Output the (X, Y) coordinate of the center of the cell containing the given text.  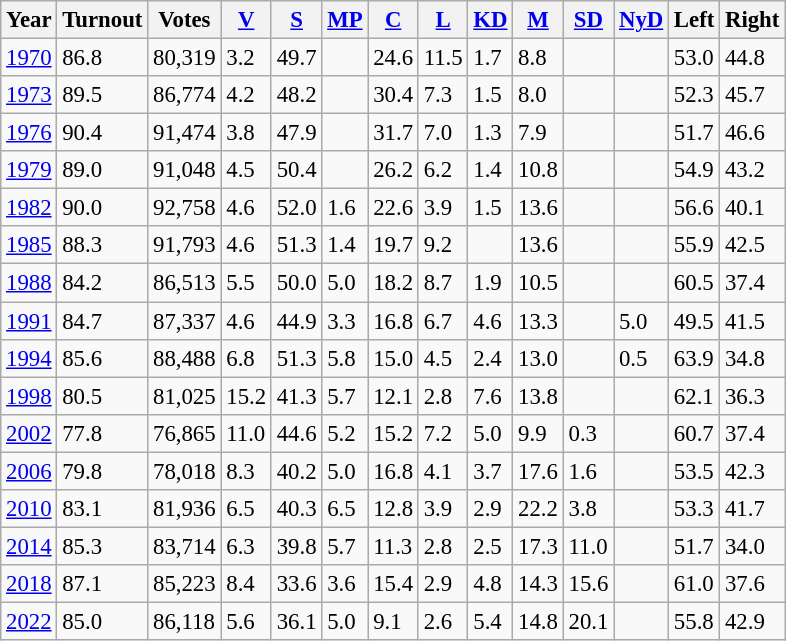
80,319 (184, 58)
9.9 (538, 433)
85.0 (102, 621)
88,488 (184, 358)
1998 (29, 396)
36.3 (752, 396)
18.2 (393, 283)
42.3 (752, 471)
89.5 (102, 95)
5.4 (490, 621)
12.8 (393, 509)
9.2 (443, 245)
1.9 (490, 283)
84.2 (102, 283)
45.7 (752, 95)
44.9 (296, 321)
91,474 (184, 133)
41.7 (752, 509)
86,118 (184, 621)
50.4 (296, 170)
31.7 (393, 133)
3.6 (345, 584)
2.4 (490, 358)
42.9 (752, 621)
1991 (29, 321)
85.3 (102, 546)
91,048 (184, 170)
89.0 (102, 170)
6.7 (443, 321)
86.8 (102, 58)
78,018 (184, 471)
83.1 (102, 509)
11.5 (443, 58)
56.6 (694, 208)
17.6 (538, 471)
7.3 (443, 95)
13.0 (538, 358)
C (393, 20)
5.8 (345, 358)
Votes (184, 20)
37.6 (752, 584)
85,223 (184, 584)
86,774 (184, 95)
46.6 (752, 133)
42.5 (752, 245)
7.9 (538, 133)
1970 (29, 58)
40.1 (752, 208)
3.2 (246, 58)
61.0 (694, 584)
76,865 (184, 433)
30.4 (393, 95)
44.8 (752, 58)
36.1 (296, 621)
39.8 (296, 546)
1.3 (490, 133)
14.3 (538, 584)
48.2 (296, 95)
10.5 (538, 283)
Turnout (102, 20)
34.0 (752, 546)
81,025 (184, 396)
52.3 (694, 95)
53.0 (694, 58)
20.1 (588, 621)
87,337 (184, 321)
KD (490, 20)
Year (29, 20)
49.7 (296, 58)
8.8 (538, 58)
8.3 (246, 471)
2002 (29, 433)
3.7 (490, 471)
60.5 (694, 283)
SD (588, 20)
12.1 (393, 396)
3.3 (345, 321)
2010 (29, 509)
7.0 (443, 133)
2018 (29, 584)
13.3 (538, 321)
6.2 (443, 170)
15.4 (393, 584)
NyD (642, 20)
8.0 (538, 95)
S (296, 20)
77.8 (102, 433)
1985 (29, 245)
2014 (29, 546)
22.2 (538, 509)
87.1 (102, 584)
24.6 (393, 58)
62.1 (694, 396)
44.6 (296, 433)
8.4 (246, 584)
91,793 (184, 245)
7.2 (443, 433)
43.2 (752, 170)
4.1 (443, 471)
1988 (29, 283)
60.7 (694, 433)
Right (752, 20)
90.4 (102, 133)
1979 (29, 170)
34.8 (752, 358)
5.2 (345, 433)
54.9 (694, 170)
15.6 (588, 584)
MP (345, 20)
1973 (29, 95)
55.9 (694, 245)
2006 (29, 471)
90.0 (102, 208)
M (538, 20)
V (246, 20)
63.9 (694, 358)
80.5 (102, 396)
83,714 (184, 546)
2.6 (443, 621)
26.2 (393, 170)
Left (694, 20)
2.5 (490, 546)
19.7 (393, 245)
40.3 (296, 509)
10.8 (538, 170)
53.3 (694, 509)
53.5 (694, 471)
4.2 (246, 95)
6.8 (246, 358)
92,758 (184, 208)
7.6 (490, 396)
17.3 (538, 546)
9.1 (393, 621)
55.8 (694, 621)
14.8 (538, 621)
52.0 (296, 208)
84.7 (102, 321)
41.5 (752, 321)
0.3 (588, 433)
11.3 (393, 546)
1976 (29, 133)
79.8 (102, 471)
81,936 (184, 509)
2022 (29, 621)
1982 (29, 208)
0.5 (642, 358)
88.3 (102, 245)
41.3 (296, 396)
47.9 (296, 133)
33.6 (296, 584)
86,513 (184, 283)
1.7 (490, 58)
22.6 (393, 208)
5.5 (246, 283)
5.6 (246, 621)
85.6 (102, 358)
15.0 (393, 358)
40.2 (296, 471)
8.7 (443, 283)
4.8 (490, 584)
49.5 (694, 321)
50.0 (296, 283)
L (443, 20)
1994 (29, 358)
6.3 (246, 546)
13.8 (538, 396)
